Find where the given text appears and provide that cell's center as (X, Y) coordinate. 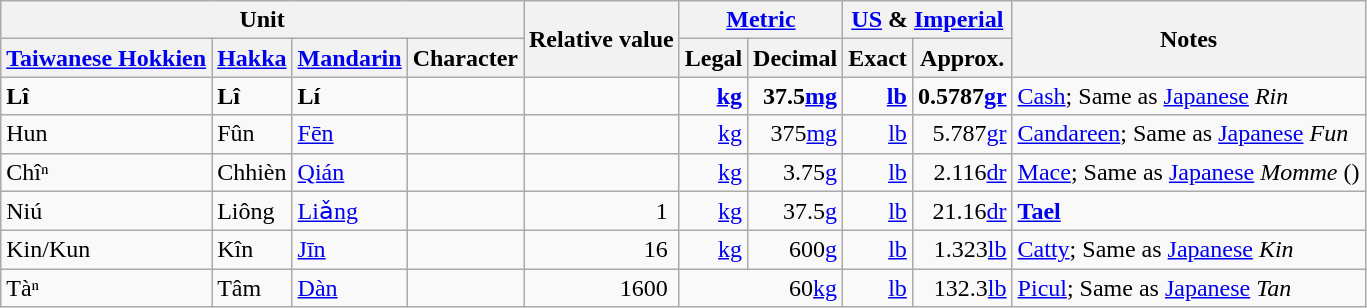
21.16dr (962, 211)
Jīn (350, 250)
5.787gr (962, 134)
Exact (878, 58)
16 (602, 250)
Tâm (252, 288)
Fēn (350, 134)
375mg (796, 134)
37.5mg (796, 96)
0.5787gr (962, 96)
Lí (350, 96)
Dàn (350, 288)
600g (796, 250)
1 (602, 211)
Notes (1188, 39)
2.116dr (962, 172)
Picul; Same as Japanese Tan (1188, 288)
Catty; Same as Japanese Kin (1188, 250)
60kg (760, 288)
Fûn (252, 134)
Approx. (962, 58)
3.75g (796, 172)
Kîn (252, 250)
Cash; Same as Japanese Rin (1188, 96)
Hun (106, 134)
1600 (602, 288)
Qián (350, 172)
Chhièn (252, 172)
Candareen; Same as Japanese Fun (1188, 134)
Legal (713, 58)
Chîⁿ (106, 172)
Tael (1188, 211)
Metric (760, 20)
Mandarin (350, 58)
1.323lb (962, 250)
37.5g (796, 211)
132.3lb (962, 288)
Character (465, 58)
Unit (262, 20)
Kin/Kun (106, 250)
Relative value (602, 39)
Mace; Same as Japanese Momme () (1188, 172)
Liông (252, 211)
Liǎng (350, 211)
Decimal (796, 58)
Hakka (252, 58)
Niú (106, 211)
Tàⁿ (106, 288)
US & Imperial (928, 20)
Taiwanese Hokkien (106, 58)
